Detect which cell encompasses the target text, then output its [X, Y] center coordinate. 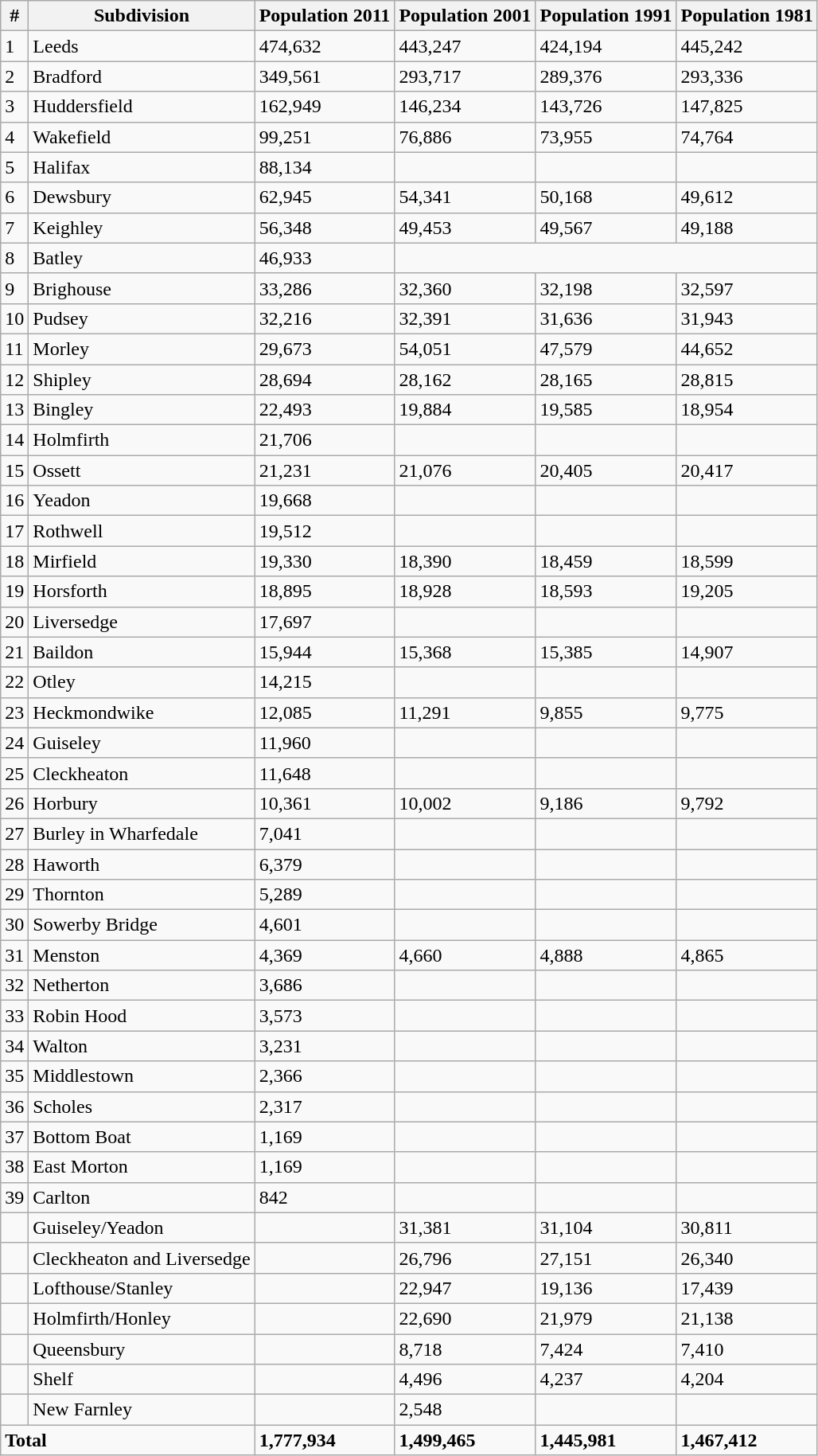
4,865 [746, 955]
76,886 [465, 137]
Guiseley [142, 743]
2,317 [325, 1107]
1,499,465 [465, 1440]
30 [14, 925]
24 [14, 743]
11,648 [325, 773]
Menston [142, 955]
39 [14, 1197]
4,888 [606, 955]
22,947 [465, 1288]
22 [14, 682]
4,660 [465, 955]
5,289 [325, 895]
21,076 [465, 470]
88,134 [325, 167]
54,341 [465, 197]
15,944 [325, 652]
4,496 [465, 1380]
20,417 [746, 470]
9,775 [746, 712]
73,955 [606, 137]
9,792 [746, 803]
New Farnley [142, 1410]
146,234 [465, 107]
32,216 [325, 318]
2,366 [325, 1076]
18,390 [465, 561]
Dewsbury [142, 197]
289,376 [606, 76]
293,717 [465, 76]
4 [14, 137]
5 [14, 167]
16 [14, 501]
37 [14, 1137]
Holmfirth/Honley [142, 1318]
19,668 [325, 501]
14,907 [746, 652]
Burley in Wharfedale [142, 833]
East Morton [142, 1167]
3,686 [325, 986]
11 [14, 349]
Brighouse [142, 288]
19,512 [325, 531]
21 [14, 652]
32,198 [606, 288]
17,439 [746, 1288]
19,884 [465, 410]
Shelf [142, 1380]
50,168 [606, 197]
Total [127, 1440]
32,391 [465, 318]
18 [14, 561]
445,242 [746, 46]
Population 1991 [606, 16]
Batley [142, 258]
Pudsey [142, 318]
1,467,412 [746, 1440]
Keighley [142, 228]
19 [14, 591]
19,585 [606, 410]
293,336 [746, 76]
Bradford [142, 76]
6 [14, 197]
Horsforth [142, 591]
10,361 [325, 803]
9,855 [606, 712]
Ossett [142, 470]
32,360 [465, 288]
12 [14, 380]
Otley [142, 682]
Queensbury [142, 1349]
443,247 [465, 46]
3 [14, 107]
11,291 [465, 712]
Baildon [142, 652]
49,567 [606, 228]
30,811 [746, 1228]
18,599 [746, 561]
147,825 [746, 107]
Halifax [142, 167]
Sowerby Bridge [142, 925]
Mirfield [142, 561]
28 [14, 864]
6,379 [325, 864]
Guiseley/Yeadon [142, 1228]
21,979 [606, 1318]
Wakefield [142, 137]
31,381 [465, 1228]
474,632 [325, 46]
# [14, 16]
2 [14, 76]
32,597 [746, 288]
19,330 [325, 561]
1 [14, 46]
10,002 [465, 803]
26,340 [746, 1258]
49,188 [746, 228]
21,138 [746, 1318]
14,215 [325, 682]
4,237 [606, 1380]
74,764 [746, 137]
22,493 [325, 410]
15 [14, 470]
21,231 [325, 470]
26 [14, 803]
18,593 [606, 591]
Walton [142, 1046]
Yeadon [142, 501]
49,453 [465, 228]
Population 1981 [746, 16]
31,943 [746, 318]
62,945 [325, 197]
Population 2001 [465, 16]
Subdivision [142, 16]
31 [14, 955]
Robin Hood [142, 1016]
Thornton [142, 895]
Netherton [142, 986]
2,548 [465, 1410]
27 [14, 833]
46,933 [325, 258]
47,579 [606, 349]
33 [14, 1016]
162,949 [325, 107]
7,410 [746, 1349]
28,162 [465, 380]
23 [14, 712]
Liversedge [142, 622]
Middlestown [142, 1076]
143,726 [606, 107]
31,636 [606, 318]
34 [14, 1046]
Bottom Boat [142, 1137]
424,194 [606, 46]
20 [14, 622]
18,954 [746, 410]
35 [14, 1076]
18,928 [465, 591]
99,251 [325, 137]
3,231 [325, 1046]
14 [14, 440]
4,601 [325, 925]
19,136 [606, 1288]
Cleckheaton [142, 773]
Holmfirth [142, 440]
29 [14, 895]
56,348 [325, 228]
Horbury [142, 803]
Scholes [142, 1107]
13 [14, 410]
8,718 [465, 1349]
349,561 [325, 76]
3,573 [325, 1016]
18,459 [606, 561]
Shipley [142, 380]
7,424 [606, 1349]
15,385 [606, 652]
28,815 [746, 380]
4,369 [325, 955]
28,165 [606, 380]
Carlton [142, 1197]
Population 2011 [325, 16]
15,368 [465, 652]
21,706 [325, 440]
8 [14, 258]
20,405 [606, 470]
29,673 [325, 349]
4,204 [746, 1380]
7,041 [325, 833]
Morley [142, 349]
1,777,934 [325, 1440]
28,694 [325, 380]
54,051 [465, 349]
26,796 [465, 1258]
49,612 [746, 197]
Lofthouse/Stanley [142, 1288]
1,445,981 [606, 1440]
27,151 [606, 1258]
Cleckheaton and Liversedge [142, 1258]
22,690 [465, 1318]
18,895 [325, 591]
25 [14, 773]
10 [14, 318]
36 [14, 1107]
Heckmondwike [142, 712]
Haworth [142, 864]
12,085 [325, 712]
Bingley [142, 410]
11,960 [325, 743]
32 [14, 986]
Rothwell [142, 531]
17,697 [325, 622]
Leeds [142, 46]
7 [14, 228]
17 [14, 531]
Huddersfield [142, 107]
9,186 [606, 803]
38 [14, 1167]
31,104 [606, 1228]
44,652 [746, 349]
842 [325, 1197]
19,205 [746, 591]
9 [14, 288]
33,286 [325, 288]
